Determine the (x, y) coordinate at the center of the cell enclosing the given text.  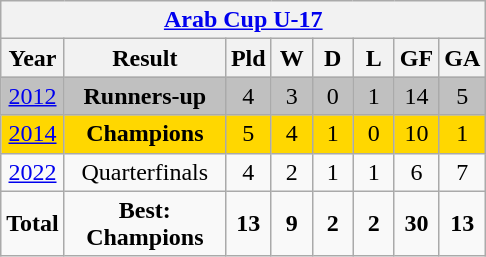
Champions (144, 134)
Arab Cup U-17 (244, 20)
Quarterfinals (144, 172)
2012 (33, 96)
Best: Champions (144, 224)
Runners-up (144, 96)
14 (416, 96)
2014 (33, 134)
10 (416, 134)
3 (292, 96)
GA (462, 58)
L (374, 58)
Result (144, 58)
GF (416, 58)
2022 (33, 172)
W (292, 58)
6 (416, 172)
30 (416, 224)
Total (33, 224)
Pld (248, 58)
D (332, 58)
9 (292, 224)
7 (462, 172)
Year (33, 58)
